Capture the cell that displays the provided text and extract its (x, y) central coordinate. 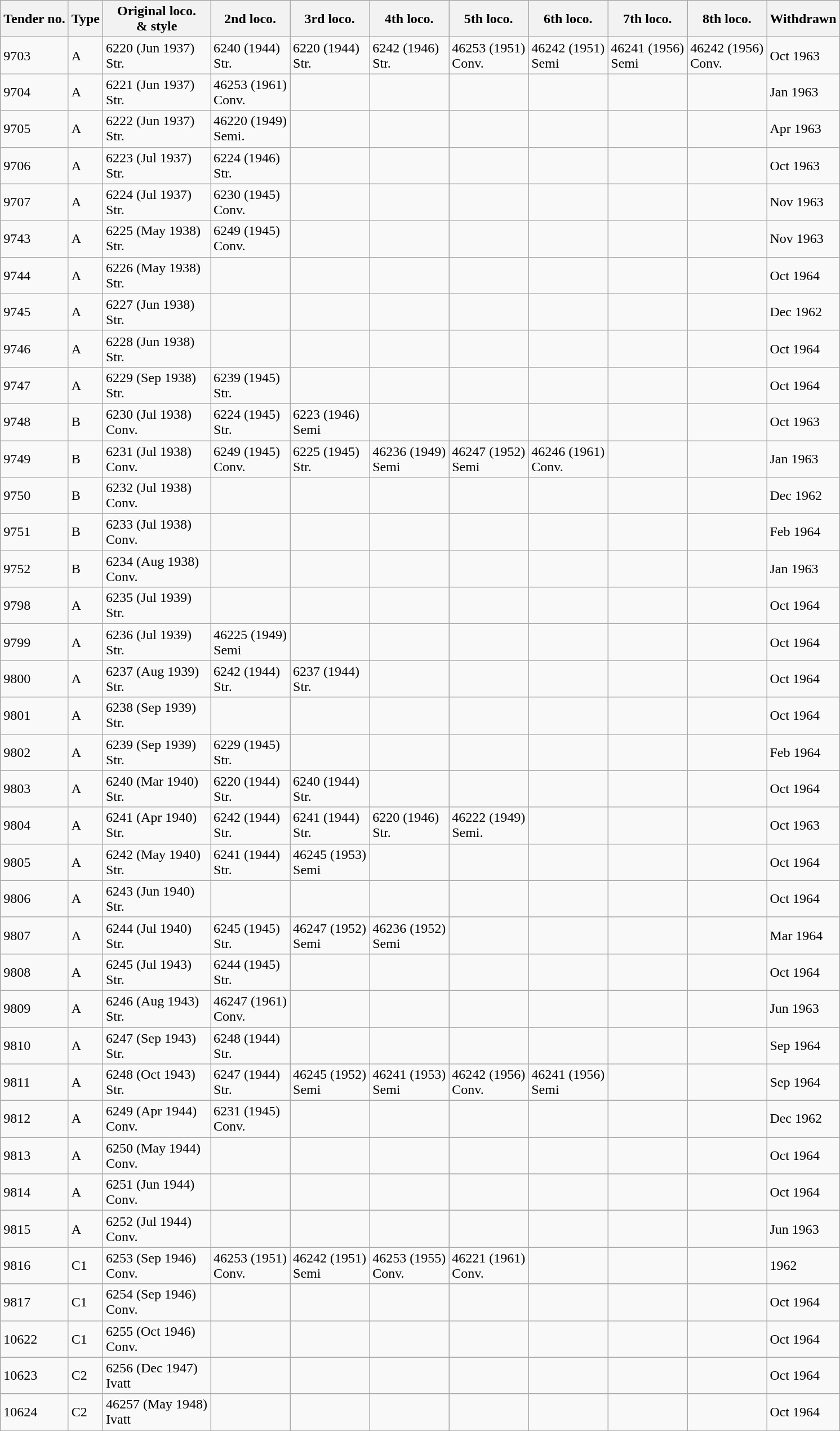
6223 (Jul 1937) Str. (157, 166)
6243 (Jun 1940) Str. (157, 898)
9745 (34, 312)
6246 (Aug 1943) Str. (157, 1009)
46247 (1961) Conv. (250, 1009)
9743 (34, 239)
Apr 1963 (803, 129)
9807 (34, 936)
10622 (34, 1339)
6239 (1945) Str. (250, 386)
46236 (1949) Semi (409, 459)
9704 (34, 92)
6244 (Jul 1940) Str. (157, 936)
6250 (May 1944) Conv. (157, 1155)
6231 (1945) Conv. (250, 1119)
9802 (34, 752)
46245 (1953) Semi (330, 862)
6229 (Sep 1938) Str. (157, 386)
6252 (Jul 1944) Conv. (157, 1229)
6253 (Sep 1946) Conv. (157, 1266)
6225 (May 1938) Str. (157, 239)
7th loco. (648, 19)
Type (86, 19)
6233 (Jul 1938) Conv. (157, 532)
6229 (1945) Str. (250, 752)
Tender no. (34, 19)
6228 (Jun 1938) Str. (157, 348)
46236 (1952) Semi (409, 936)
9814 (34, 1193)
6247 (1944) Str. (250, 1082)
6222 (Jun 1937) Str. (157, 129)
9817 (34, 1302)
9815 (34, 1229)
9707 (34, 202)
6226 (May 1938) Str. (157, 275)
6230 (1945) Conv. (250, 202)
6251 (Jun 1944) Conv. (157, 1193)
9752 (34, 569)
6244 (1945) Str. (250, 972)
46257 (May 1948) Ivatt (157, 1412)
6248 (1944) Str. (250, 1045)
9744 (34, 275)
6248 (Oct 1943) Str. (157, 1082)
6255 (Oct 1946) Conv. (157, 1339)
46246 (1961) Conv. (568, 459)
46253 (1961) Conv. (250, 92)
9812 (34, 1119)
6225 (1945) Str. (330, 459)
9804 (34, 825)
10624 (34, 1412)
6220 (Jun 1937) Str. (157, 55)
6231 (Jul 1938) Conv. (157, 459)
6th loco. (568, 19)
46245 (1952) Semi (330, 1082)
9703 (34, 55)
6230 (Jul 1938) Conv. (157, 422)
6239 (Sep 1939) Str. (157, 752)
6256 (Dec 1947) Ivatt (157, 1375)
46253 (1955) Conv. (409, 1266)
6242 (1946) Str. (409, 55)
6249 (Apr 1944) Conv. (157, 1119)
3rd loco. (330, 19)
6238 (Sep 1939) Str. (157, 716)
6221 (Jun 1937) Str. (157, 92)
4th loco. (409, 19)
46220 (1949) Semi. (250, 129)
9706 (34, 166)
46225 (1949) Semi (250, 643)
6224 (1945) Str. (250, 422)
6223 (1946) Semi (330, 422)
6245 (Jul 1943) Str. (157, 972)
6241 (Apr 1940) Str. (157, 825)
9749 (34, 459)
9811 (34, 1082)
6254 (Sep 1946) Conv. (157, 1302)
46241 (1953) Semi (409, 1082)
6242 (May 1940) Str. (157, 862)
Withdrawn (803, 19)
6224 (1946) Str. (250, 166)
9810 (34, 1045)
6234 (Aug 1938) Conv. (157, 569)
2nd loco. (250, 19)
6232 (Jul 1938) Conv. (157, 496)
46221 (1961) Conv. (489, 1266)
6245 (1945) Str. (250, 936)
6240 (Mar 1940) Str. (157, 789)
46222 (1949) Semi. (489, 825)
9705 (34, 129)
9806 (34, 898)
5th loco. (489, 19)
9801 (34, 716)
6235 (Jul 1939) Str. (157, 605)
9816 (34, 1266)
9808 (34, 972)
6247 (Sep 1943) Str. (157, 1045)
6224 (Jul 1937) Str. (157, 202)
9803 (34, 789)
9751 (34, 532)
9798 (34, 605)
8th loco. (727, 19)
6236 (Jul 1939) Str. (157, 643)
9800 (34, 679)
9805 (34, 862)
9746 (34, 348)
6237 (Aug 1939) Str. (157, 679)
6237 (1944) Str. (330, 679)
6227 (Jun 1938) Str. (157, 312)
9747 (34, 386)
6220 (1946) Str. (409, 825)
1962 (803, 1266)
9813 (34, 1155)
9799 (34, 643)
10623 (34, 1375)
9809 (34, 1009)
9750 (34, 496)
Mar 1964 (803, 936)
9748 (34, 422)
Original loco. & style (157, 19)
